Provide the (x, y) coordinate of the cell's center where the given text is located.  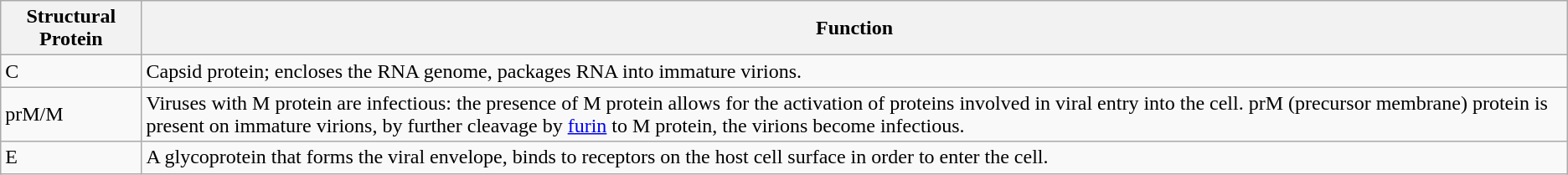
C (71, 71)
Structural Protein (71, 28)
Capsid protein; encloses the RNA genome, packages RNA into immature virions. (854, 71)
Function (854, 28)
A glycoprotein that forms the viral envelope, binds to receptors on the host cell surface in order to enter the cell. (854, 157)
prM/M (71, 114)
E (71, 157)
